Scan for the cell matching the given text and deliver its (X, Y) coordinate at center. 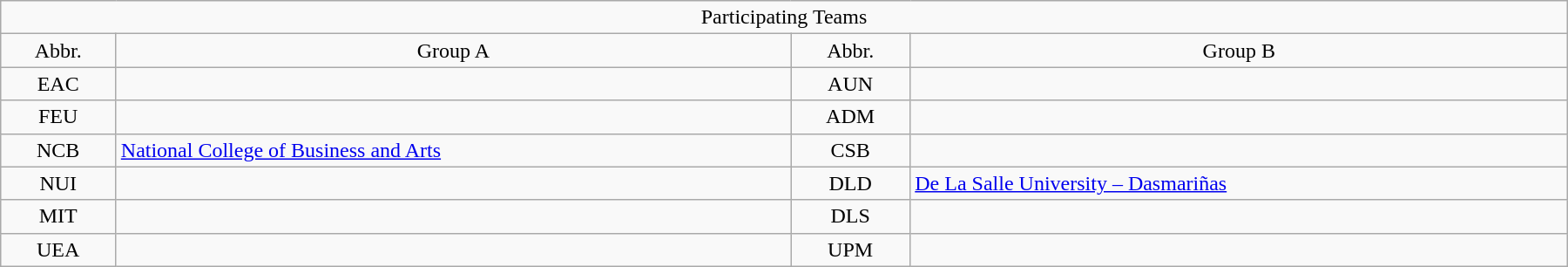
NCB (57, 150)
CSB (850, 150)
DLD (850, 183)
FEU (57, 117)
DLS (850, 216)
AUN (850, 84)
Participating Teams (784, 17)
EAC (57, 84)
UPM (850, 250)
De La Salle University – Dasmariñas (1239, 183)
NUI (57, 183)
Group B (1239, 51)
MIT (57, 216)
UEA (57, 250)
Group A (453, 51)
ADM (850, 117)
National College of Business and Arts (453, 150)
